Detect which cell encompasses the target text, then output its [x, y] center coordinate. 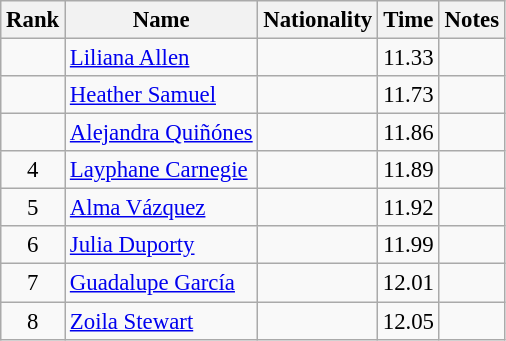
Nationality [318, 20]
11.89 [408, 170]
Name [162, 20]
12.05 [408, 321]
Notes [472, 20]
Alejandra Quiñónes [162, 133]
11.33 [408, 58]
11.73 [408, 95]
Heather Samuel [162, 95]
Rank [33, 20]
Alma Vázquez [162, 208]
11.99 [408, 245]
5 [33, 208]
8 [33, 321]
6 [33, 245]
Time [408, 20]
Layphane Carnegie [162, 170]
11.92 [408, 208]
Julia Duporty [162, 245]
4 [33, 170]
11.86 [408, 133]
Guadalupe García [162, 283]
Liliana Allen [162, 58]
Zoila Stewart [162, 321]
12.01 [408, 283]
7 [33, 283]
